Determine the [x, y] coordinate at the center of the cell enclosing the given text.  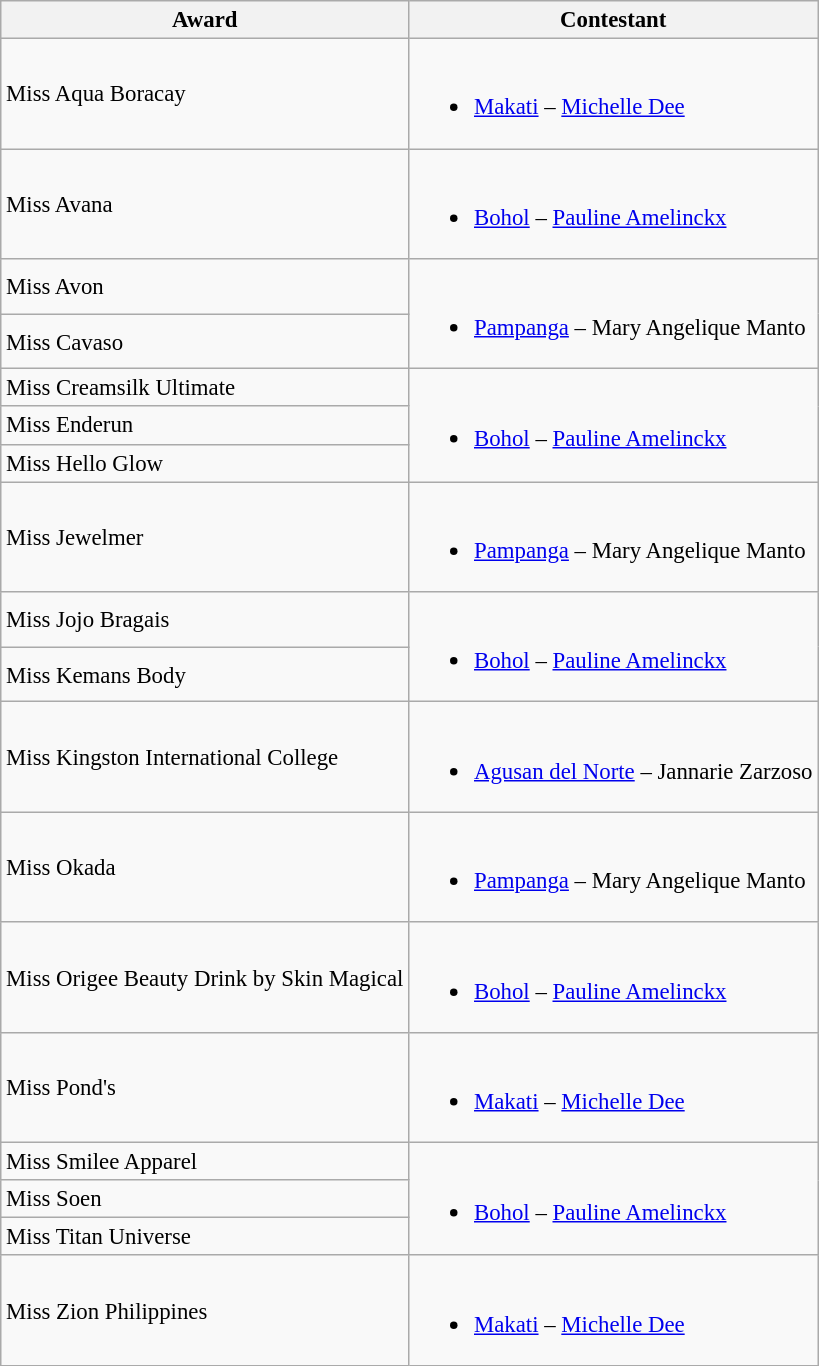
Miss Enderun [205, 426]
Miss Aqua Boracay [205, 94]
Miss Jojo Bragais [205, 620]
Miss Kingston International College [205, 757]
Miss Titan Universe [205, 1237]
Miss Avana [205, 204]
Miss Avon [205, 286]
Award [205, 20]
Miss Cavaso [205, 342]
Miss Soen [205, 1199]
Miss Creamsilk Ultimate [205, 388]
Agusan del Norte – Jannarie Zarzoso [614, 757]
Miss Zion Philippines [205, 1311]
Miss Hello Glow [205, 463]
Miss Okada [205, 867]
Miss Smilee Apparel [205, 1162]
Contestant [614, 20]
Miss Pond's [205, 1088]
Miss Origee Beauty Drink by Skin Magical [205, 977]
Miss Jewelmer [205, 537]
Miss Kemans Body [205, 674]
